Return [x, y] of the center of cell containing provided text 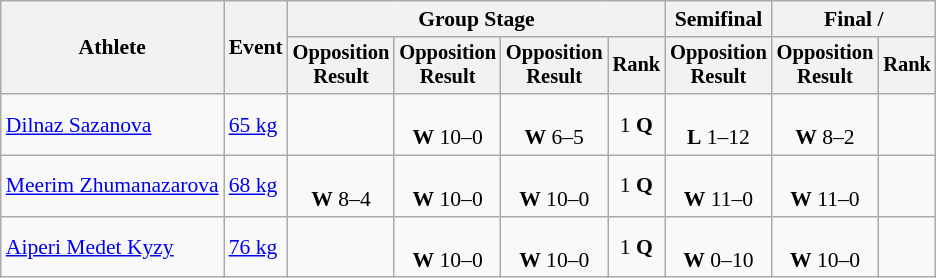
68 kg [256, 186]
L 1–12 [718, 124]
Aiperi Medet Kyzy [112, 248]
Event [256, 48]
Athlete [112, 48]
Group Stage [476, 19]
Final / [854, 19]
Semifinal [718, 19]
Dilnaz Sazanova [112, 124]
W 8–4 [342, 186]
76 kg [256, 248]
65 kg [256, 124]
W 0–10 [718, 248]
W 8–2 [826, 124]
W 6–5 [554, 124]
Meerim Zhumanazarova [112, 186]
